Find where the given text appears and provide that cell's center as [x, y] coordinate. 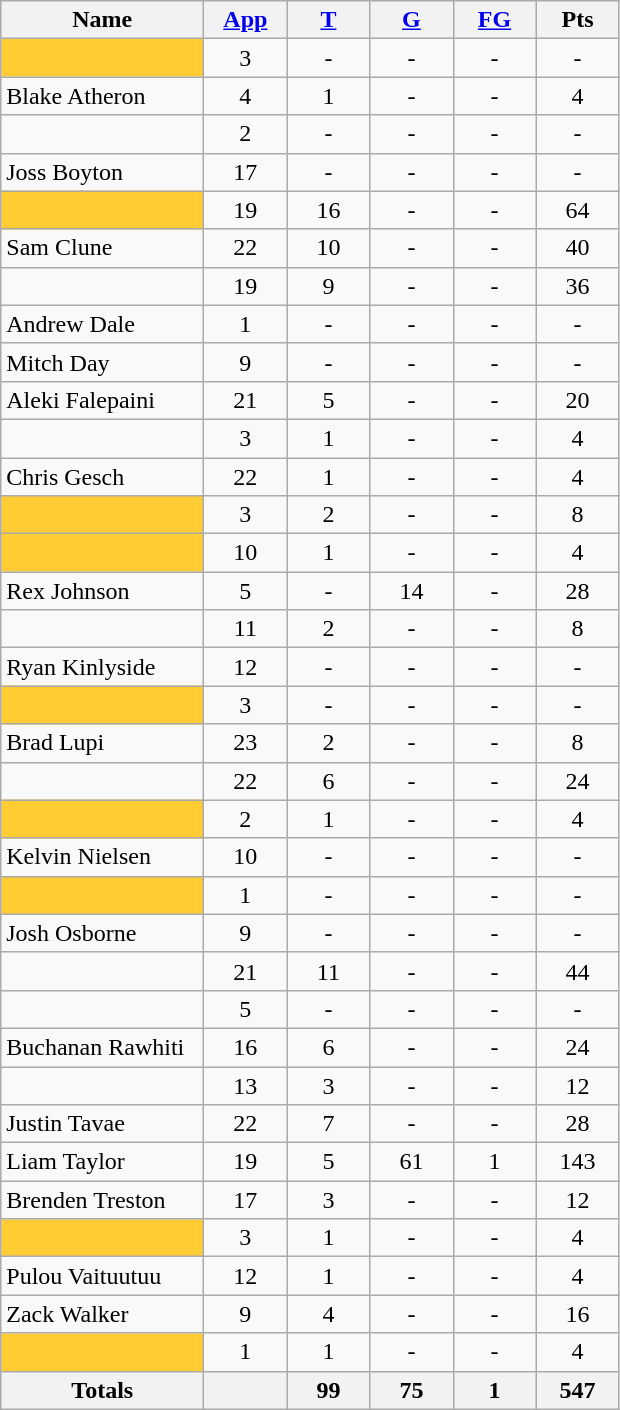
36 [578, 286]
Totals [102, 1390]
Name [102, 20]
Brenden Treston [102, 1200]
143 [578, 1162]
75 [412, 1390]
Andrew Dale [102, 324]
Ryan Kinlyside [102, 667]
7 [328, 1124]
547 [578, 1390]
Aleki Falepaini [102, 400]
Brad Lupi [102, 743]
Kelvin Nielsen [102, 857]
Sam Clune [102, 248]
Blake Atheron [102, 96]
G [412, 20]
64 [578, 210]
T [328, 20]
Justin Tavae [102, 1124]
Zack Walker [102, 1314]
99 [328, 1390]
Mitch Day [102, 362]
Chris Gesch [102, 477]
Pulou Vaituutuu [102, 1276]
Pts [578, 20]
Josh Osborne [102, 933]
Joss Boyton [102, 172]
Buchanan Rawhiti [102, 1047]
61 [412, 1162]
Rex Johnson [102, 591]
44 [578, 971]
40 [578, 248]
App [246, 20]
FG [494, 20]
13 [246, 1085]
Liam Taylor [102, 1162]
14 [412, 591]
23 [246, 743]
20 [578, 400]
